Capture the cell that displays the provided text and extract its [x, y] central coordinate. 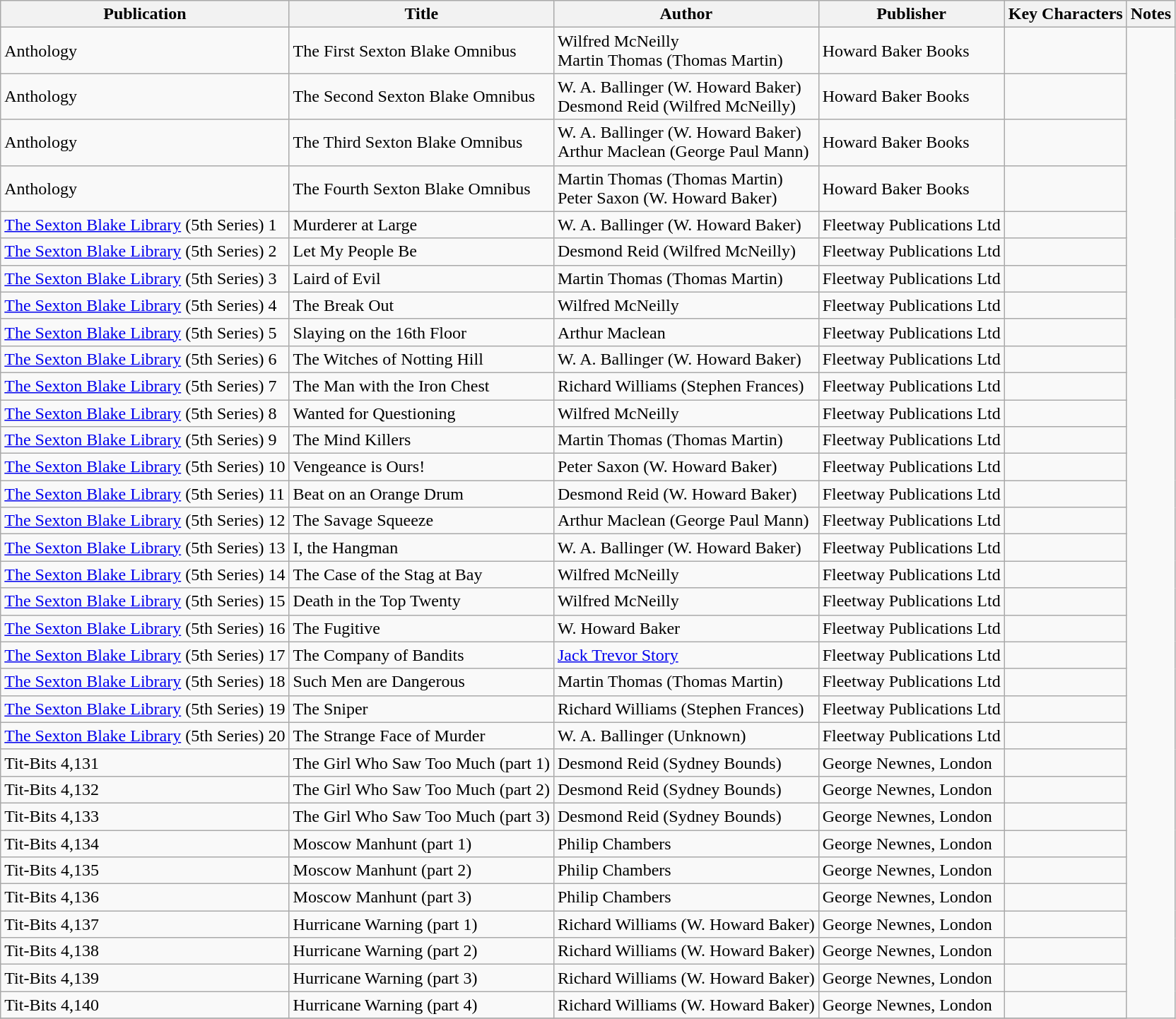
Publisher [912, 14]
The Company of Bandits [421, 655]
Tit-Bits 4,132 [145, 789]
Tit-Bits 4,140 [145, 1005]
The Sexton Blake Library (5th Series) 10 [145, 467]
Desmond Reid (Wilfred McNeilly) [686, 252]
Tit-Bits 4,135 [145, 871]
The Mind Killers [421, 440]
The Sexton Blake Library (5th Series) 14 [145, 575]
The Break Out [421, 305]
Moscow Manhunt (part 1) [421, 843]
The Witches of Notting Hill [421, 359]
Jack Trevor Story [686, 655]
Tit-Bits 4,137 [145, 924]
The Sexton Blake Library (5th Series) 6 [145, 359]
Martin Thomas (Thomas Martin) Peter Saxon (W. Howard Baker) [686, 188]
The Sexton Blake Library (5th Series) 2 [145, 252]
Moscow Manhunt (part 3) [421, 897]
The Fourth Sexton Blake Omnibus [421, 188]
Author [686, 14]
The Sexton Blake Library (5th Series) 8 [145, 413]
Death in the Top Twenty [421, 601]
Wilfred McNeillyMartin Thomas (Thomas Martin) [686, 51]
Murderer at Large [421, 225]
Tit-Bits 4,139 [145, 978]
Such Men are Dangerous [421, 682]
The First Sexton Blake Omnibus [421, 51]
Vengeance is Ours! [421, 467]
The Sexton Blake Library (5th Series) 20 [145, 736]
Laird of Evil [421, 278]
The Girl Who Saw Too Much (part 3) [421, 816]
Hurricane Warning (part 1) [421, 924]
The Sexton Blake Library (5th Series) 7 [145, 386]
Key Characters [1066, 14]
The Girl Who Saw Too Much (part 2) [421, 789]
Let My People Be [421, 252]
The Sexton Blake Library (5th Series) 11 [145, 494]
Hurricane Warning (part 3) [421, 978]
The Second Sexton Blake Omnibus [421, 96]
Wanted for Questioning [421, 413]
Beat on an Orange Drum [421, 494]
Arthur Maclean (George Paul Mann) [686, 521]
Tit-Bits 4,138 [145, 951]
Tit-Bits 4,134 [145, 843]
Peter Saxon (W. Howard Baker) [686, 467]
Title [421, 14]
Publication [145, 14]
The Sexton Blake Library (5th Series) 13 [145, 548]
Desmond Reid (W. Howard Baker) [686, 494]
The Sexton Blake Library (5th Series) 4 [145, 305]
W. A. Ballinger (W. Howard Baker) Desmond Reid (Wilfred McNeilly) [686, 96]
The Sexton Blake Library (5th Series) 16 [145, 628]
The Sexton Blake Library (5th Series) 3 [145, 278]
W. A. Ballinger (Unknown) [686, 736]
The Sexton Blake Library (5th Series) 1 [145, 225]
Tit-Bits 4,131 [145, 762]
Moscow Manhunt (part 2) [421, 871]
Tit-Bits 4,133 [145, 816]
W. A. Ballinger (W. Howard Baker) Arthur Maclean (George Paul Mann) [686, 143]
The Sexton Blake Library (5th Series) 19 [145, 709]
Hurricane Warning (part 4) [421, 1005]
The Savage Squeeze [421, 521]
Notes [1151, 14]
Slaying on the 16th Floor [421, 332]
The Sexton Blake Library (5th Series) 15 [145, 601]
The Sexton Blake Library (5th Series) 12 [145, 521]
The Strange Face of Murder [421, 736]
The Sexton Blake Library (5th Series) 5 [145, 332]
W. Howard Baker [686, 628]
The Sexton Blake Library (5th Series) 18 [145, 682]
Tit-Bits 4,136 [145, 897]
The Sexton Blake Library (5th Series) 9 [145, 440]
The Man with the Iron Chest [421, 386]
The Sniper [421, 709]
The Fugitive [421, 628]
Arthur Maclean [686, 332]
Hurricane Warning (part 2) [421, 951]
The Third Sexton Blake Omnibus [421, 143]
The Sexton Blake Library (5th Series) 17 [145, 655]
I, the Hangman [421, 548]
The Girl Who Saw Too Much (part 1) [421, 762]
The Case of the Stag at Bay [421, 575]
